Provide the [X, Y] coordinate of the cell's center where the given text is located.  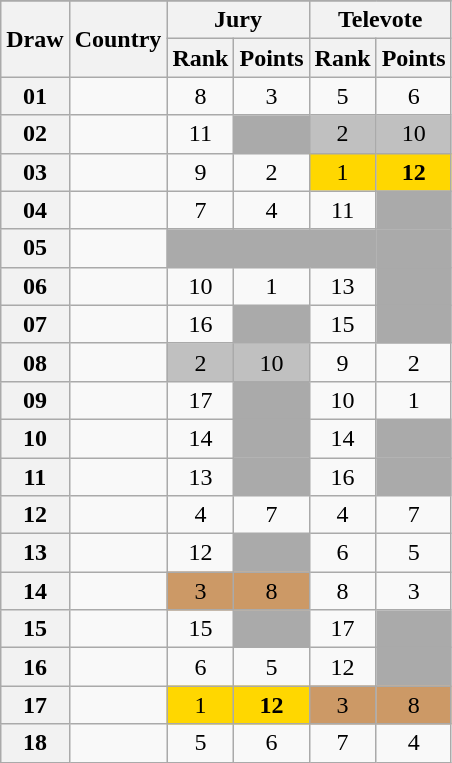
09 [35, 400]
Country [118, 39]
01 [35, 96]
06 [35, 286]
Draw [35, 39]
Jury [238, 20]
07 [35, 324]
05 [35, 248]
02 [35, 134]
Televote [380, 20]
03 [35, 172]
08 [35, 362]
18 [35, 743]
04 [35, 210]
